Provide the [X, Y] coordinate of the cell's center where the given text is located.  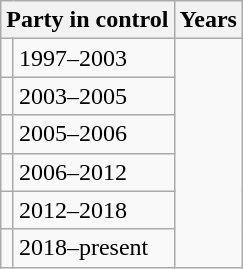
Years [208, 20]
1997–2003 [94, 58]
2005–2006 [94, 134]
2018–present [94, 248]
2012–2018 [94, 210]
2006–2012 [94, 172]
Party in control [88, 20]
2003–2005 [94, 96]
